From the cell containing the given text, extract its center point as [X, Y] coordinate. 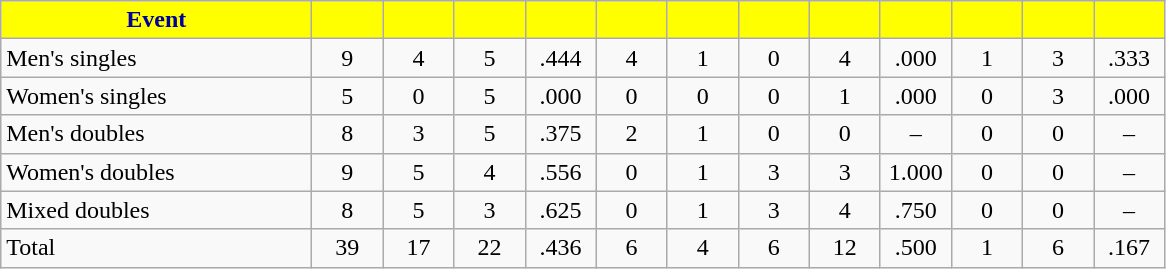
Event [156, 20]
22 [490, 248]
1.000 [916, 172]
Men's doubles [156, 134]
39 [348, 248]
.436 [560, 248]
.167 [1130, 248]
2 [632, 134]
.333 [1130, 58]
Women's doubles [156, 172]
Men's singles [156, 58]
Total [156, 248]
.625 [560, 210]
.556 [560, 172]
17 [418, 248]
Women's singles [156, 96]
.444 [560, 58]
.500 [916, 248]
Mixed doubles [156, 210]
.750 [916, 210]
.375 [560, 134]
12 [844, 248]
